From the cell containing the given text, extract its center point as [X, Y] coordinate. 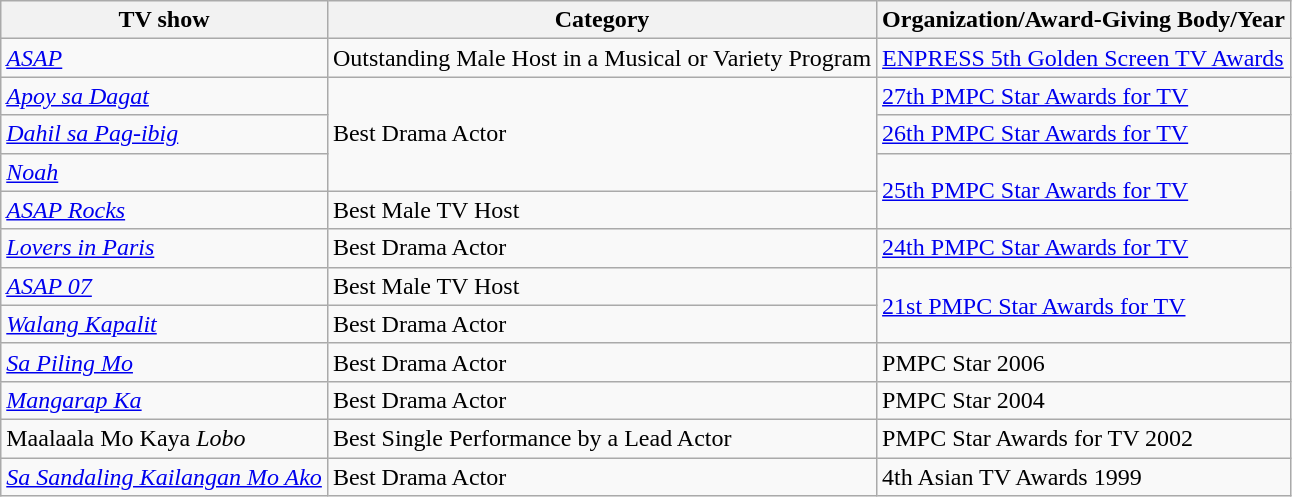
Lovers in Paris [164, 248]
Mangarap Ka [164, 400]
4th Asian TV Awards 1999 [1084, 477]
ASAP 07 [164, 286]
PMPC Star 2006 [1084, 362]
PMPC Star 2004 [1084, 400]
Dahil sa Pag-ibig [164, 134]
ASAP Rocks [164, 210]
ENPRESS 5th Golden Screen TV Awards [1084, 58]
Best Single Performance by a Lead Actor [602, 438]
24th PMPC Star Awards for TV [1084, 248]
TV show [164, 20]
Noah [164, 172]
25th PMPC Star Awards for TV [1084, 191]
PMPC Star Awards for TV 2002 [1084, 438]
Outstanding Male Host in a Musical or Variety Program [602, 58]
Organization/Award-Giving Body/Year [1084, 20]
Sa Sandaling Kailangan Mo Ako [164, 477]
27th PMPC Star Awards for TV [1084, 96]
Sa Piling Mo [164, 362]
Apoy sa Dagat [164, 96]
Walang Kapalit [164, 324]
Category [602, 20]
21st PMPC Star Awards for TV [1084, 305]
26th PMPC Star Awards for TV [1084, 134]
ASAP [164, 58]
Maalaala Mo Kaya Lobo [164, 438]
